Find where the given text appears and provide that cell's center as (X, Y) coordinate. 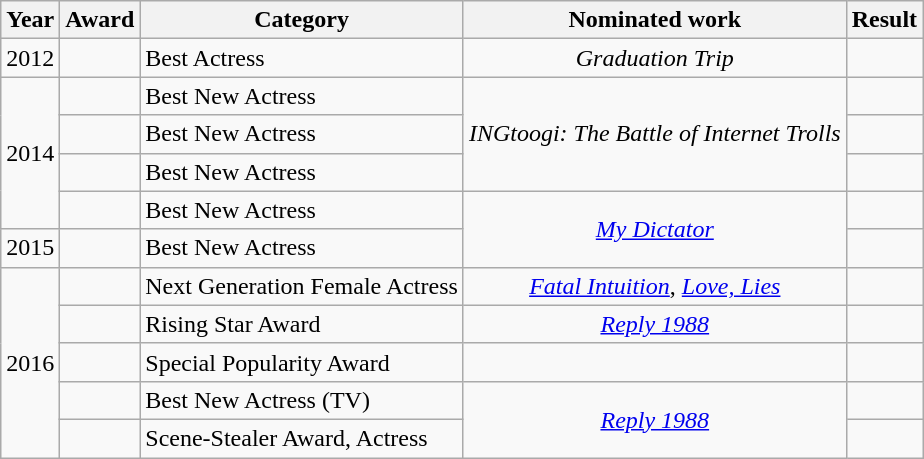
Nominated work (654, 20)
2014 (30, 153)
Graduation Trip (654, 58)
My Dictator (654, 229)
Result (884, 20)
2012 (30, 58)
2016 (30, 362)
Special Popularity Award (302, 362)
Year (30, 20)
Best Actress (302, 58)
Rising Star Award (302, 324)
Fatal Intuition, Love, Lies (654, 286)
2015 (30, 248)
Best New Actress (TV) (302, 400)
Scene-Stealer Award, Actress (302, 438)
Category (302, 20)
Next Generation Female Actress (302, 286)
Award (100, 20)
INGtoogi: The Battle of Internet Trolls (654, 134)
